Determine the [x, y] coordinate at the center of the cell enclosing the given text.  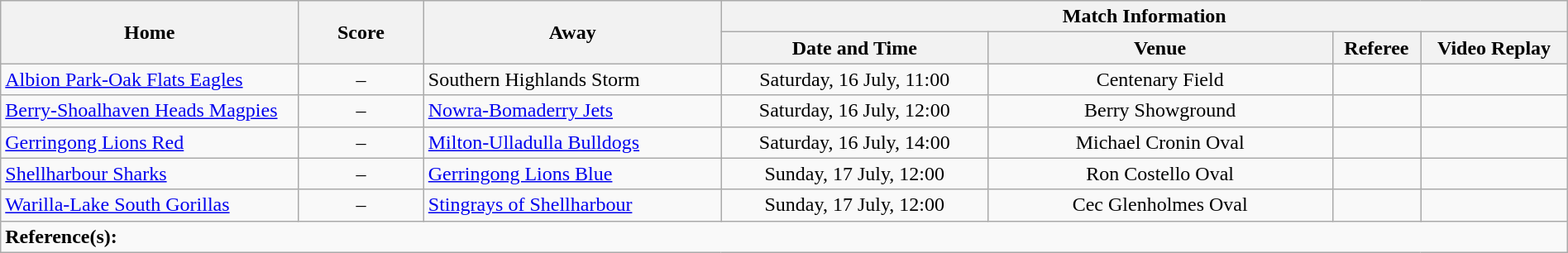
Milton-Ulladulla Bulldogs [572, 142]
Gerringong Lions Blue [572, 174]
Albion Park-Oak Flats Eagles [150, 79]
Shellharbour Sharks [150, 174]
Match Information [1145, 17]
Away [572, 32]
Nowra-Bomaderry Jets [572, 111]
Video Replay [1494, 48]
Gerringong Lions Red [150, 142]
Cec Glenholmes Oval [1159, 205]
Saturday, 16 July, 14:00 [854, 142]
Berry Showground [1159, 111]
Warilla-Lake South Gorillas [150, 205]
Saturday, 16 July, 12:00 [854, 111]
Venue [1159, 48]
Ron Costello Oval [1159, 174]
Michael Cronin Oval [1159, 142]
Home [150, 32]
Stingrays of Shellharbour [572, 205]
Score [361, 32]
Reference(s): [784, 236]
Southern Highlands Storm [572, 79]
Referee [1376, 48]
Saturday, 16 July, 11:00 [854, 79]
Date and Time [854, 48]
Centenary Field [1159, 79]
Berry-Shoalhaven Heads Magpies [150, 111]
